For the text-containing cell, return its midpoint in [X, Y] coordinate format. 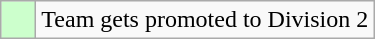
Team gets promoted to Division 2 [205, 20]
